Determine the (X, Y) coordinate at the center of the cell enclosing the given text.  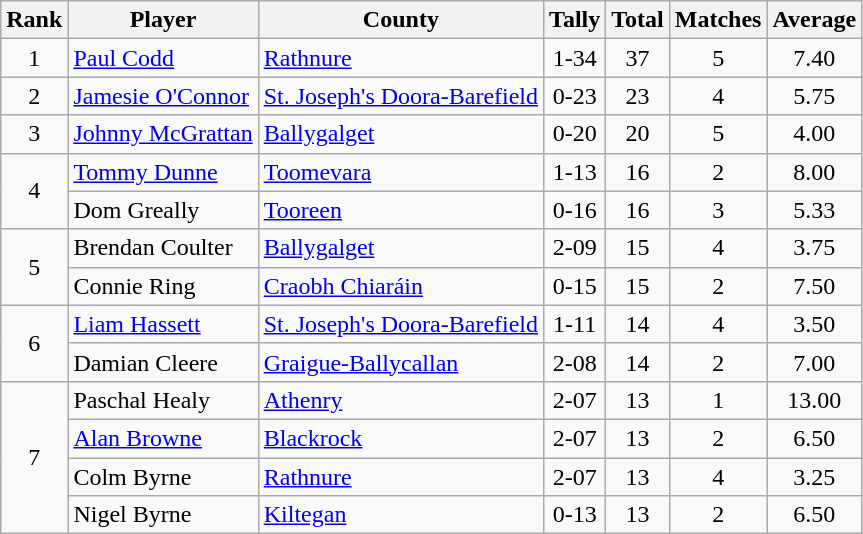
1-34 (575, 58)
2-08 (575, 362)
6 (34, 343)
3.50 (814, 324)
13.00 (814, 400)
Total (638, 20)
8.00 (814, 172)
Graigue-Ballycallan (400, 362)
0-13 (575, 515)
Craobh Chiaráin (400, 286)
7.40 (814, 58)
37 (638, 58)
4.00 (814, 134)
Tally (575, 20)
7.50 (814, 286)
1-11 (575, 324)
0-23 (575, 96)
Connie Ring (163, 286)
Athenry (400, 400)
23 (638, 96)
Paul Codd (163, 58)
Nigel Byrne (163, 515)
5.33 (814, 210)
Brendan Coulter (163, 248)
County (400, 20)
Alan Browne (163, 438)
Damian Cleere (163, 362)
Paschal Healy (163, 400)
0-15 (575, 286)
Player (163, 20)
3.75 (814, 248)
Johnny McGrattan (163, 134)
Liam Hassett (163, 324)
5.75 (814, 96)
Jamesie O'Connor (163, 96)
Rank (34, 20)
1-13 (575, 172)
Average (814, 20)
Tooreen (400, 210)
7.00 (814, 362)
Colm Byrne (163, 477)
Kiltegan (400, 515)
7 (34, 457)
Dom Greally (163, 210)
Blackrock (400, 438)
Toomevara (400, 172)
20 (638, 134)
Tommy Dunne (163, 172)
0-16 (575, 210)
0-20 (575, 134)
Matches (718, 20)
2-09 (575, 248)
3.25 (814, 477)
